Scan for the cell matching the given text and deliver its (x, y) coordinate at center. 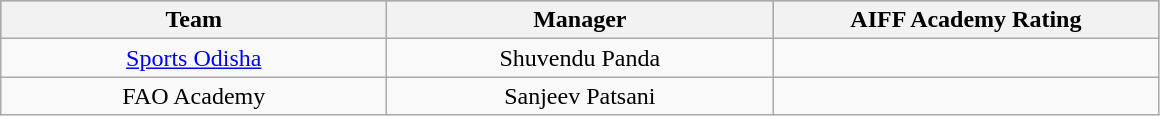
Team (194, 20)
Sports Odisha (194, 58)
Shuvendu Panda (580, 58)
AIFF Academy Rating (966, 20)
Sanjeev Patsani (580, 96)
Manager (580, 20)
FAO Academy (194, 96)
